Extract the [X, Y] coordinate from the center of the cell holding the provided text.  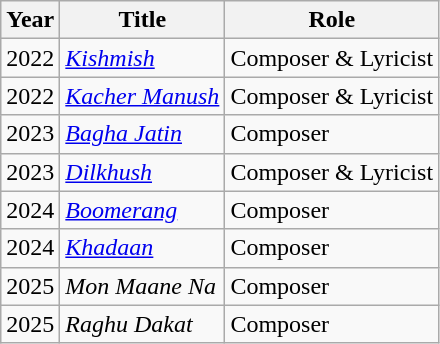
Dilkhush [142, 172]
Raghu Dakat [142, 324]
Bagha Jatin [142, 134]
Kishmish [142, 58]
Khadaan [142, 248]
Title [142, 20]
Boomerang [142, 210]
Role [332, 20]
Mon Maane Na [142, 286]
Year [30, 20]
Kacher Manush [142, 96]
